Provide the (X, Y) coordinate of the cell's center where the given text is located.  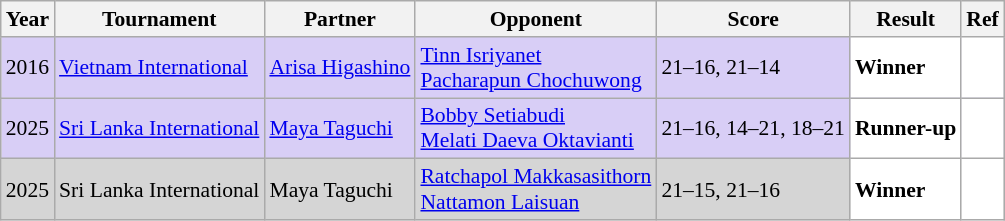
Runner-up (906, 128)
Vietnam International (159, 68)
Ref (982, 19)
Score (753, 19)
Arisa Higashino (340, 68)
21–16, 21–14 (753, 68)
Ratchapol Makkasasithorn Nattamon Laisuan (536, 190)
Tournament (159, 19)
2016 (28, 68)
Opponent (536, 19)
21–16, 14–21, 18–21 (753, 128)
Result (906, 19)
Tinn Isriyanet Pacharapun Chochuwong (536, 68)
Year (28, 19)
21–15, 21–16 (753, 190)
Bobby Setiabudi Melati Daeva Oktavianti (536, 128)
Partner (340, 19)
